Pinpoint the cell where the given text exists, returning its (x, y) midpoint coordinate. 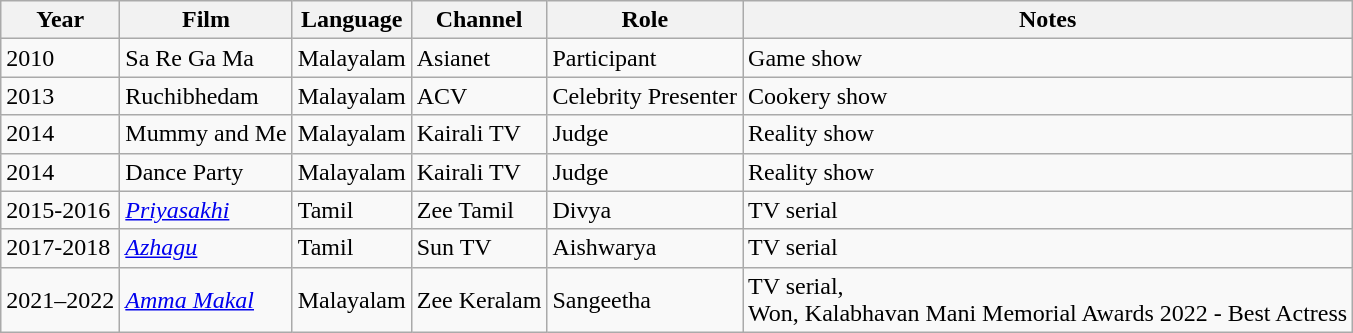
Dance Party (206, 172)
Year (60, 20)
Role (645, 20)
ACV (479, 96)
Celebrity Presenter (645, 96)
2013 (60, 96)
Film (206, 20)
Participant (645, 58)
Divya (645, 210)
Zee Keralam (479, 300)
TV serial,Won, Kalabhavan Mani Memorial Awards 2022 - Best Actress (1048, 300)
Priyasakhi (206, 210)
Language (352, 20)
2021–2022 (60, 300)
Amma Makal (206, 300)
Sangeetha (645, 300)
Asianet (479, 58)
Mummy and Me (206, 134)
Channel (479, 20)
Ruchibhedam (206, 96)
Sun TV (479, 248)
Aishwarya (645, 248)
Azhagu (206, 248)
Cookery show (1048, 96)
Sa Re Ga Ma (206, 58)
Game show (1048, 58)
2010 (60, 58)
Notes (1048, 20)
Zee Tamil (479, 210)
2015-2016 (60, 210)
2017-2018 (60, 248)
